Find where the given text appears and provide that cell's center as (X, Y) coordinate. 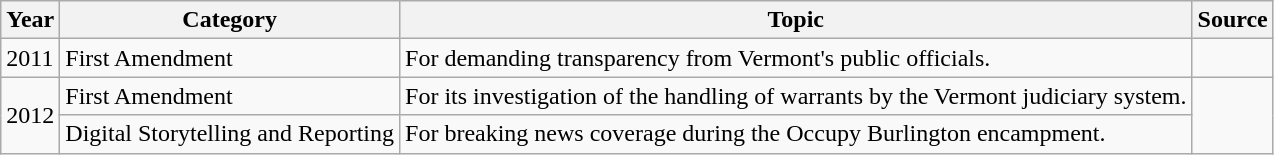
Source (1232, 20)
2012 (30, 115)
Category (230, 20)
Digital Storytelling and Reporting (230, 134)
Topic (796, 20)
Year (30, 20)
For breaking news coverage during the Occupy Burlington encampment. (796, 134)
2011 (30, 58)
For its investigation of the handling of warrants by the Vermont judiciary system. (796, 96)
For demanding transparency from Vermont's public officials. (796, 58)
